Pinpoint the cell where the given text exists, returning its (x, y) midpoint coordinate. 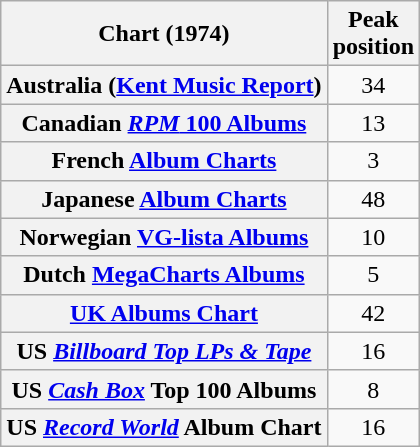
UK Albums Chart (164, 313)
48 (373, 199)
Chart (1974) (164, 34)
13 (373, 123)
Dutch MegaCharts Albums (164, 275)
8 (373, 389)
Canadian RPM 100 Albums (164, 123)
US Cash Box Top 100 Albums (164, 389)
3 (373, 161)
5 (373, 275)
10 (373, 237)
Australia (Kent Music Report) (164, 85)
34 (373, 85)
Peakposition (373, 34)
Norwegian VG-lista Albums (164, 237)
US Record World Album Chart (164, 427)
42 (373, 313)
Japanese Album Charts (164, 199)
French Album Charts (164, 161)
US Billboard Top LPs & Tape (164, 351)
